Find where the given text appears and provide that cell's center as [X, Y] coordinate. 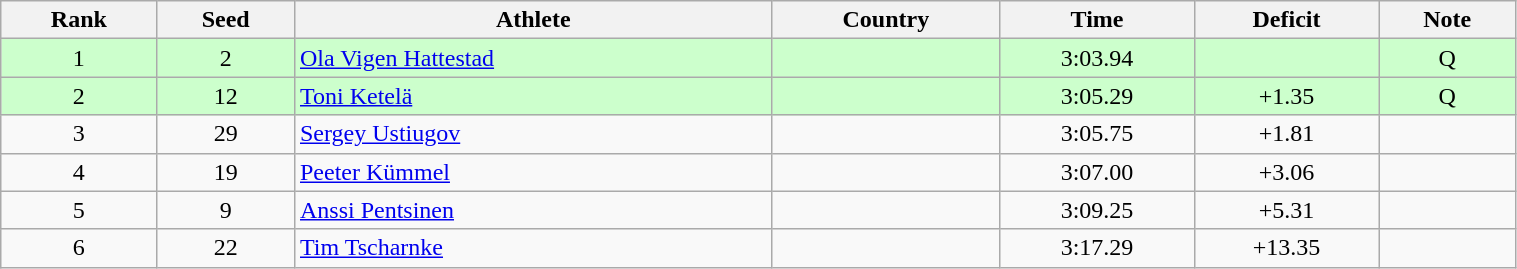
19 [226, 172]
12 [226, 96]
Tim Tscharnke [533, 248]
Peeter Kümmel [533, 172]
5 [79, 210]
Anssi Pentsinen [533, 210]
29 [226, 134]
3:17.29 [1098, 248]
+3.06 [1287, 172]
3:07.00 [1098, 172]
+1.81 [1287, 134]
9 [226, 210]
Time [1098, 20]
Ola Vigen Hattestad [533, 58]
22 [226, 248]
Country [886, 20]
Toni Ketelä [533, 96]
Deficit [1287, 20]
3 [79, 134]
4 [79, 172]
1 [79, 58]
3:09.25 [1098, 210]
Rank [79, 20]
3:05.29 [1098, 96]
3:03.94 [1098, 58]
+5.31 [1287, 210]
Sergey Ustiugov [533, 134]
Seed [226, 20]
+13.35 [1287, 248]
Note [1447, 20]
6 [79, 248]
3:05.75 [1098, 134]
+1.35 [1287, 96]
Athlete [533, 20]
